Search for the cell housing the specified text and yield its (X, Y) center coordinate. 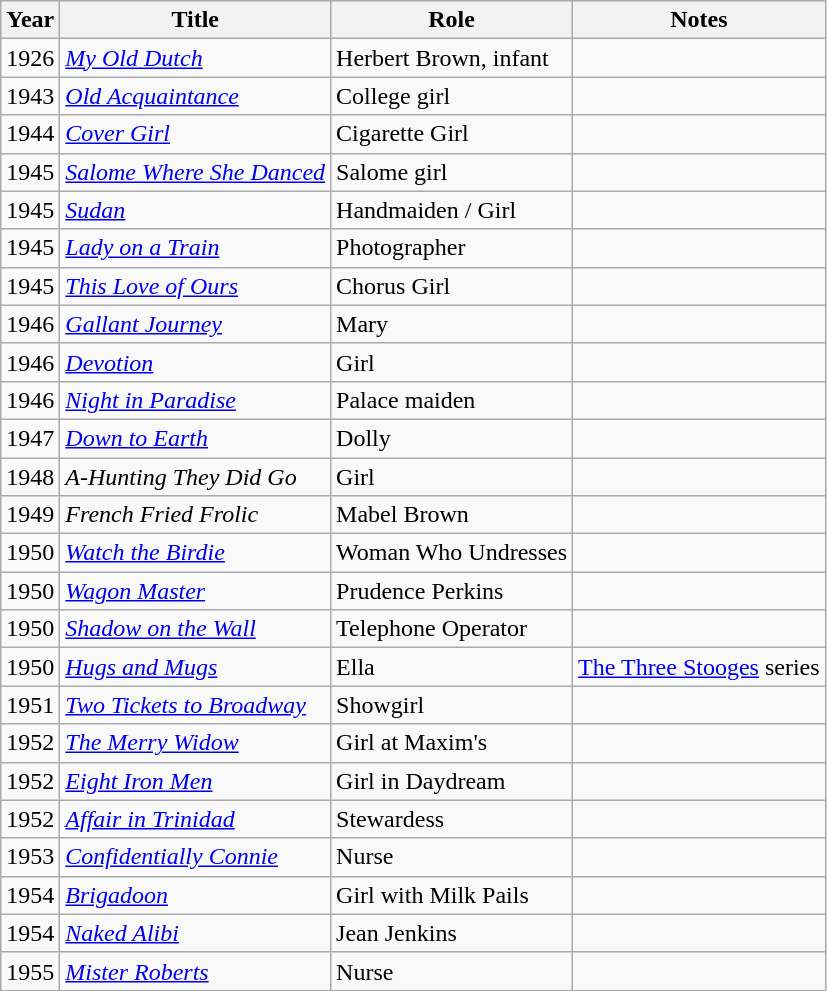
Mister Roberts (196, 971)
1926 (30, 58)
1953 (30, 857)
Brigadoon (196, 895)
Cigarette Girl (452, 134)
Lady on a Train (196, 248)
1955 (30, 971)
Girl in Daydream (452, 781)
Chorus Girl (452, 286)
1944 (30, 134)
Jean Jenkins (452, 933)
Down to Earth (196, 438)
Night in Paradise (196, 400)
Hugs and Mugs (196, 667)
Year (30, 20)
Photographer (452, 248)
Handmaiden / Girl (452, 210)
Mabel Brown (452, 515)
Confidentially Connie (196, 857)
A-Hunting They Did Go (196, 477)
Eight Iron Men (196, 781)
1951 (30, 705)
Herbert Brown, infant (452, 58)
1948 (30, 477)
Affair in Trinidad (196, 819)
Salome girl (452, 172)
Dolly (452, 438)
Palace maiden (452, 400)
Stewardess (452, 819)
Cover Girl (196, 134)
1943 (30, 96)
Role (452, 20)
College girl (452, 96)
1949 (30, 515)
Devotion (196, 362)
Woman Who Undresses (452, 553)
Naked Alibi (196, 933)
Girl with Milk Pails (452, 895)
The Three Stooges series (700, 667)
Old Acquaintance (196, 96)
French Fried Frolic (196, 515)
Showgirl (452, 705)
Salome Where She Danced (196, 172)
My Old Dutch (196, 58)
Sudan (196, 210)
Gallant Journey (196, 324)
Watch the Birdie (196, 553)
Two Tickets to Broadway (196, 705)
This Love of Ours (196, 286)
Mary (452, 324)
Prudence Perkins (452, 591)
Shadow on the Wall (196, 629)
Title (196, 20)
Wagon Master (196, 591)
1947 (30, 438)
Ella (452, 667)
Girl at Maxim's (452, 743)
The Merry Widow (196, 743)
Notes (700, 20)
Telephone Operator (452, 629)
